For the text-containing cell, return its midpoint in [X, Y] coordinate format. 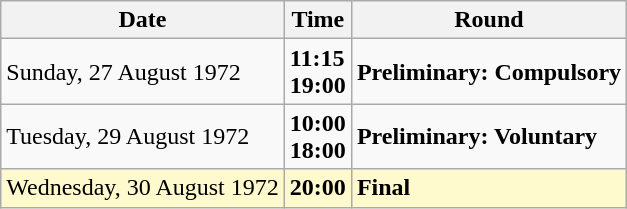
Tuesday, 29 August 1972 [143, 136]
Preliminary: Voluntary [488, 136]
Sunday, 27 August 1972 [143, 72]
20:00 [318, 188]
Time [318, 20]
11:1519:00 [318, 72]
Final [488, 188]
Round [488, 20]
Date [143, 20]
Preliminary: Compulsory [488, 72]
Wednesday, 30 August 1972 [143, 188]
10:0018:00 [318, 136]
